Search for the cell housing the specified text and yield its [x, y] center coordinate. 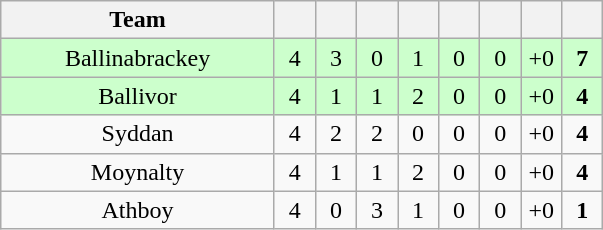
Ballinabrackey [138, 58]
Moynalty [138, 172]
Athboy [138, 210]
Team [138, 20]
Syddan [138, 134]
Ballivor [138, 96]
7 [582, 58]
